Identify which cell holds the provided text, then report its [X, Y] central coordinate. 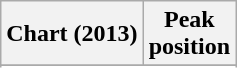
Peakposition [189, 34]
Chart (2013) [72, 34]
